Locate the cell with the specified text and output its (X, Y) center coordinate. 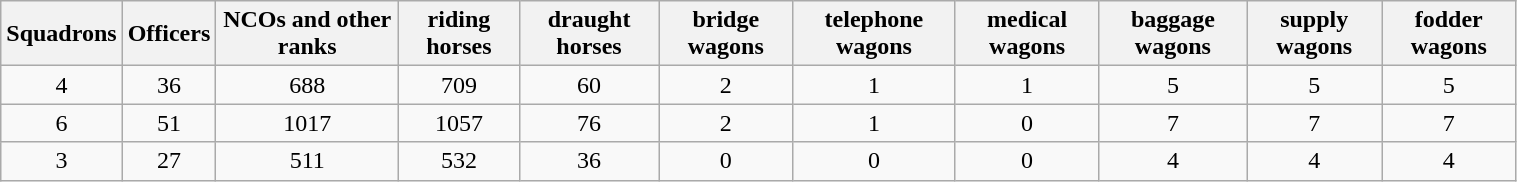
76 (589, 123)
telephone wagons (874, 34)
709 (460, 85)
688 (308, 85)
fodder wagons (1450, 34)
Officers (169, 34)
51 (169, 123)
medical wagons (1027, 34)
27 (169, 161)
baggage wagons (1173, 34)
1057 (460, 123)
Squadrons (62, 34)
60 (589, 85)
bridge wagons (726, 34)
3 (62, 161)
1017 (308, 123)
6 (62, 123)
NCOs and other ranks (308, 34)
532 (460, 161)
riding horses (460, 34)
draught horses (589, 34)
511 (308, 161)
supply wagons (1314, 34)
